Scan for the cell matching the given text and deliver its [X, Y] coordinate at center. 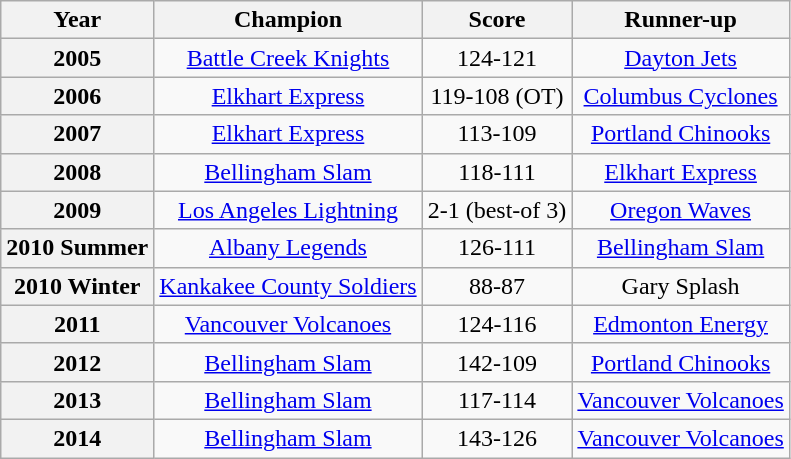
2011 [78, 324]
126-111 [497, 248]
Battle Creek Knights [288, 58]
2014 [78, 438]
2-1 (best-of 3) [497, 210]
2005 [78, 58]
Year [78, 20]
Gary Splash [680, 286]
Columbus Cyclones [680, 96]
143-126 [497, 438]
113-109 [497, 134]
2008 [78, 172]
2013 [78, 400]
Edmonton Energy [680, 324]
Albany Legends [288, 248]
2007 [78, 134]
124-116 [497, 324]
2010 Winter [78, 286]
119-108 (OT) [497, 96]
117-114 [497, 400]
2009 [78, 210]
2006 [78, 96]
2012 [78, 362]
2010 Summer [78, 248]
Score [497, 20]
Kankakee County Soldiers [288, 286]
118-111 [497, 172]
Oregon Waves [680, 210]
Champion [288, 20]
88-87 [497, 286]
124-121 [497, 58]
Los Angeles Lightning [288, 210]
Runner-up [680, 20]
142-109 [497, 362]
Dayton Jets [680, 58]
